Detect which cell encompasses the target text, then output its [x, y] center coordinate. 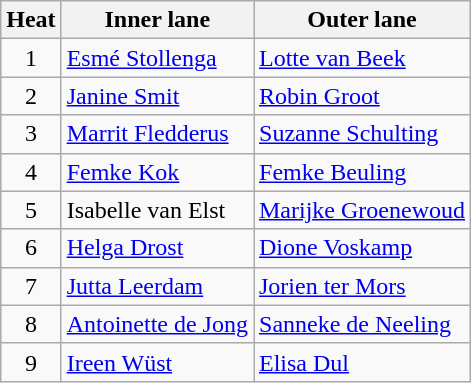
Outer lane [362, 20]
Ireen Wüst [157, 362]
6 [31, 248]
2 [31, 96]
Esmé Stollenga [157, 58]
Helga Drost [157, 248]
Janine Smit [157, 96]
Jorien ter Mors [362, 286]
Antoinette de Jong [157, 324]
Jutta Leerdam [157, 286]
Elisa Dul [362, 362]
7 [31, 286]
9 [31, 362]
Heat [31, 20]
Lotte van Beek [362, 58]
5 [31, 210]
3 [31, 134]
1 [31, 58]
Suzanne Schulting [362, 134]
Robin Groot [362, 96]
Femke Kok [157, 172]
8 [31, 324]
4 [31, 172]
Sanneke de Neeling [362, 324]
Inner lane [157, 20]
Isabelle van Elst [157, 210]
Dione Voskamp [362, 248]
Femke Beuling [362, 172]
Marijke Groenewoud [362, 210]
Marrit Fledderus [157, 134]
